Provide the [x, y] coordinate of the cell's center where the given text is located.  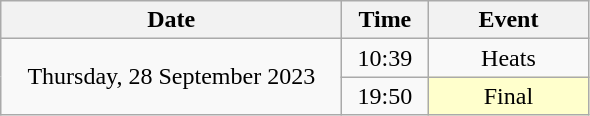
Time [385, 20]
19:50 [385, 96]
10:39 [385, 58]
Date [172, 20]
Event [508, 20]
Heats [508, 58]
Thursday, 28 September 2023 [172, 77]
Final [508, 96]
